Return the [X, Y] coordinate for the center point of the cell that contains the specified text.  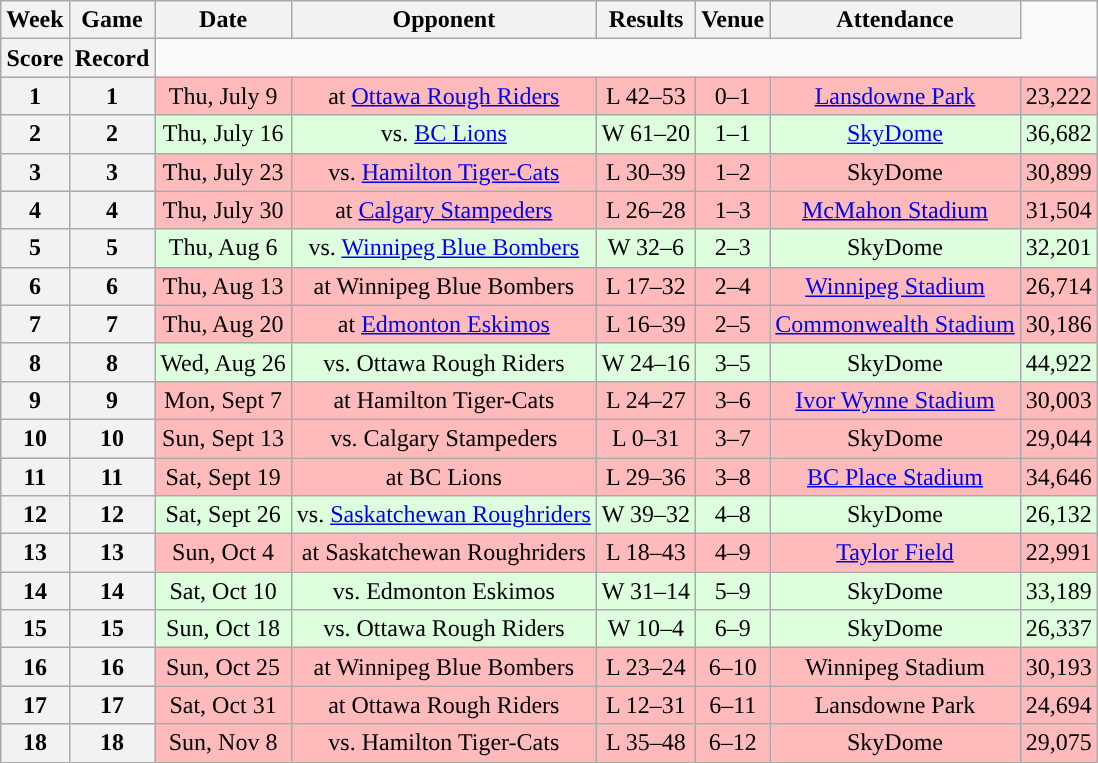
Sat, Oct 10 [223, 591]
Thu, July 23 [223, 172]
W 10–4 [646, 629]
Thu, July 16 [223, 134]
Wed, Aug 26 [223, 362]
Game [112, 20]
30,003 [1058, 400]
Week [35, 20]
L 35–48 [646, 743]
29,044 [1058, 438]
26,714 [1058, 286]
W 32–6 [646, 248]
McMahon Stadium [895, 210]
Thu, Aug 20 [223, 324]
23,222 [1058, 96]
at Saskatchewan Roughriders [444, 553]
Thu, July 9 [223, 96]
L 26–28 [646, 210]
Sat, Oct 31 [223, 705]
Opponent [444, 20]
L 24–27 [646, 400]
4–8 [733, 515]
2–3 [733, 248]
L 42–53 [646, 96]
vs. Calgary Stampeders [444, 438]
L 30–39 [646, 172]
34,646 [1058, 477]
Thu, Aug 13 [223, 286]
1–2 [733, 172]
at BC Lions [444, 477]
30,899 [1058, 172]
6–9 [733, 629]
24,694 [1058, 705]
at Calgary Stampeders [444, 210]
6–11 [733, 705]
W 61–20 [646, 134]
Attendance [895, 20]
Taylor Field [895, 553]
L 23–24 [646, 667]
at Hamilton Tiger-Cats [444, 400]
3–6 [733, 400]
5–9 [733, 591]
BC Place Stadium [895, 477]
3–8 [733, 477]
Sun, Nov 8 [223, 743]
1–1 [733, 134]
3–5 [733, 362]
Mon, Sept 7 [223, 400]
26,132 [1058, 515]
L 29–36 [646, 477]
Record [112, 58]
at Edmonton Eskimos [444, 324]
22,991 [1058, 553]
Sat, Sept 19 [223, 477]
L 0–31 [646, 438]
Date [223, 20]
3–7 [733, 438]
Sun, Oct 4 [223, 553]
Thu, July 30 [223, 210]
Commonwealth Stadium [895, 324]
4–9 [733, 553]
Results [646, 20]
W 31–14 [646, 591]
vs. Edmonton Eskimos [444, 591]
Score [35, 58]
Sat, Sept 26 [223, 515]
30,193 [1058, 667]
Ivor Wynne Stadium [895, 400]
32,201 [1058, 248]
L 12–31 [646, 705]
vs. Saskatchewan Roughriders [444, 515]
Sun, Oct 18 [223, 629]
30,186 [1058, 324]
Venue [733, 20]
2–5 [733, 324]
L 18–43 [646, 553]
6–12 [733, 743]
2–4 [733, 286]
1–3 [733, 210]
29,075 [1058, 743]
26,337 [1058, 629]
31,504 [1058, 210]
W 39–32 [646, 515]
0–1 [733, 96]
Sun, Oct 25 [223, 667]
L 16–39 [646, 324]
L 17–32 [646, 286]
44,922 [1058, 362]
vs. BC Lions [444, 134]
vs. Winnipeg Blue Bombers [444, 248]
6–10 [733, 667]
33,189 [1058, 591]
Sun, Sept 13 [223, 438]
36,682 [1058, 134]
Thu, Aug 6 [223, 248]
W 24–16 [646, 362]
